Search for the cell housing the specified text and yield its (x, y) center coordinate. 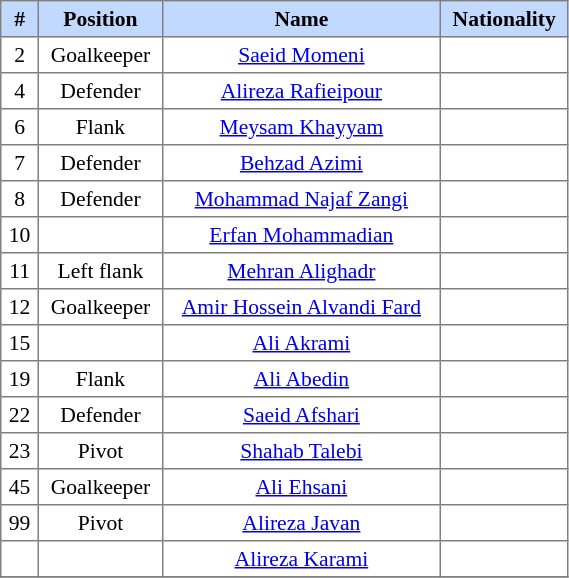
4 (20, 91)
15 (20, 343)
Alireza Rafieipour (301, 91)
2 (20, 55)
Meysam Khayyam (301, 127)
Ali Abedin (301, 379)
99 (20, 523)
Name (301, 19)
Nationality (504, 19)
Alireza Karami (301, 559)
Saeid Afshari (301, 415)
10 (20, 235)
Mehran Alighadr (301, 271)
8 (20, 199)
19 (20, 379)
22 (20, 415)
Left flank (100, 271)
Alireza Javan (301, 523)
6 (20, 127)
# (20, 19)
Amir Hossein Alvandi Fard (301, 307)
Mohammad Najaf Zangi (301, 199)
Saeid Momeni (301, 55)
Position (100, 19)
7 (20, 163)
11 (20, 271)
Ali Ehsani (301, 487)
12 (20, 307)
Erfan Mohammadian (301, 235)
45 (20, 487)
Ali Akrami (301, 343)
23 (20, 451)
Behzad Azimi (301, 163)
Shahab Talebi (301, 451)
